From the cell containing the given text, extract its center point as (x, y) coordinate. 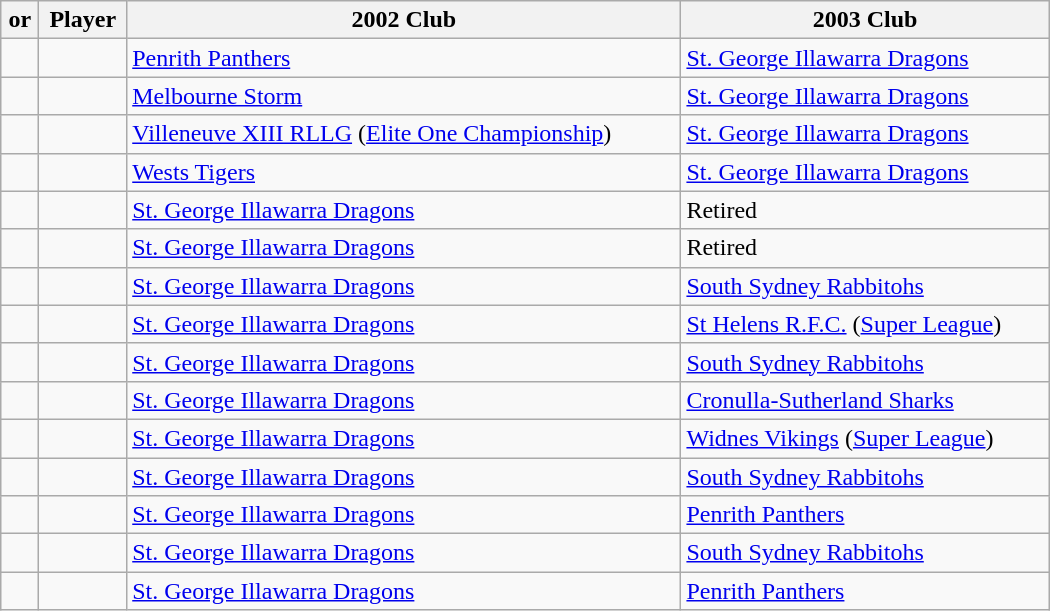
Villeneuve XIII RLLG (Elite One Championship) (404, 134)
Cronulla-Sutherland Sharks (865, 400)
St Helens R.F.C. (Super League) (865, 324)
Widnes Vikings (Super League) (865, 438)
or (20, 20)
Melbourne Storm (404, 96)
2003 Club (865, 20)
Wests Tigers (404, 172)
2002 Club (404, 20)
Player (83, 20)
